Identify which cell holds the provided text, then report its (x, y) central coordinate. 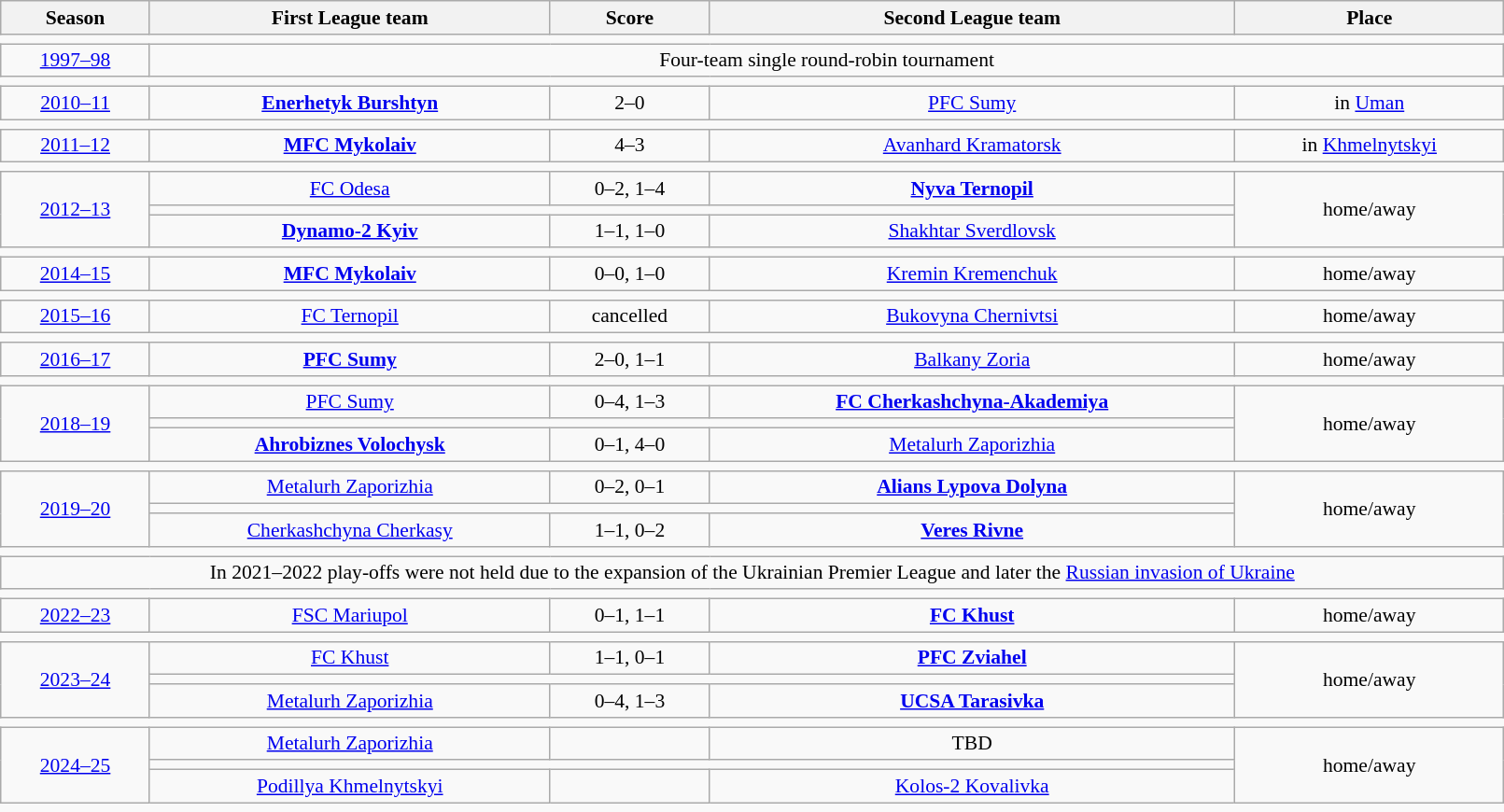
0–2, 0–1 (629, 487)
1997–98 (76, 61)
1–1, 1–0 (629, 231)
0–0, 1–0 (629, 274)
1–1, 0–2 (629, 530)
cancelled (629, 316)
Veres Rivne (973, 530)
in Khmelnytskyi (1370, 146)
FC Ternopil (349, 316)
Kremin Kremenchuk (973, 274)
0–1, 4–0 (629, 445)
PFC Zviahel (973, 658)
4–3 (629, 146)
0–2, 1–4 (629, 189)
FSC Mariupol (349, 616)
2022–23 (76, 616)
Cherkashchyna Cherkasy (349, 530)
Shakhtar Sverdlovsk (973, 231)
2010–11 (76, 104)
Bukovyna Chernivtsi (973, 316)
2–0 (629, 104)
Avanhard Kramatorsk (973, 146)
Nyva Ternopil (973, 189)
Enerhetyk Burshtyn (349, 104)
2018–19 (76, 424)
Score (629, 18)
Second League team (973, 18)
2012–13 (76, 209)
2019–20 (76, 508)
1–1, 0–1 (629, 658)
2016–17 (76, 359)
2024–25 (76, 765)
Season (76, 18)
0–1, 1–1 (629, 616)
2015–16 (76, 316)
First League team (349, 18)
Dynamo-2 Kyiv (349, 231)
Place (1370, 18)
2023–24 (76, 679)
TBD (973, 744)
Ahrobiznes Volochysk (349, 445)
2014–15 (76, 274)
FC Odesa (349, 189)
FC Cherkashchyna-Akademiya (973, 402)
Balkany Zoria (973, 359)
In 2021–2022 play-offs were not held due to the expansion of the Ukrainian Premier League and later the Russian invasion of Ukraine (752, 573)
Four-team single round-robin tournament (826, 61)
in Uman (1370, 104)
Alians Lypova Dolyna (973, 487)
UCSA Tarasivka (973, 701)
2011–12 (76, 146)
Podillya Khmelnytskyi (349, 787)
Kolos-2 Kovalivka (973, 787)
2–0, 1–1 (629, 359)
